Return (X, Y) of the center of cell containing provided text 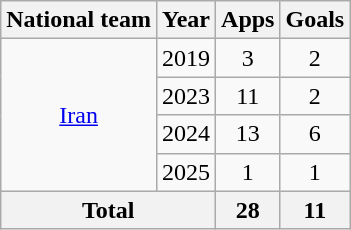
3 (248, 58)
Total (108, 210)
2025 (186, 172)
6 (315, 134)
13 (248, 134)
2019 (186, 58)
2023 (186, 96)
Year (186, 20)
Iran (79, 115)
2024 (186, 134)
28 (248, 210)
National team (79, 20)
Apps (248, 20)
Goals (315, 20)
